Determine the (x, y) coordinate at the center of the cell enclosing the given text.  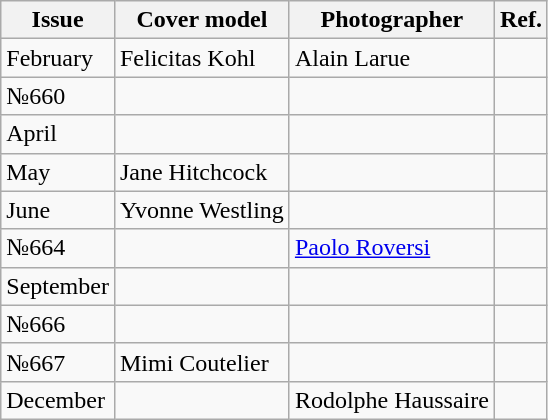
Issue (58, 20)
Rodolphe Haussaire (392, 400)
February (58, 58)
Mimi Coutelier (202, 362)
Jane Hitchcock (202, 172)
№664 (58, 248)
Felicitas Kohl (202, 58)
April (58, 134)
December (58, 400)
Photographer (392, 20)
June (58, 210)
Paolo Roversi (392, 248)
Alain Larue (392, 58)
Yvonne Westling (202, 210)
Cover model (202, 20)
September (58, 286)
№666 (58, 324)
№667 (58, 362)
Ref. (520, 20)
May (58, 172)
№660 (58, 96)
